Return [x, y] of the center of cell containing provided text 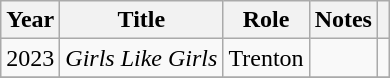
2023 [30, 58]
Notes [343, 20]
Year [30, 20]
Girls Like Girls [142, 58]
Title [142, 20]
Role [266, 20]
Trenton [266, 58]
